Identify which cell holds the provided text, then report its [x, y] central coordinate. 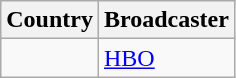
Country [50, 20]
HBO [166, 58]
Broadcaster [166, 20]
